Locate the cell with the specified text and output its [X, Y] center coordinate. 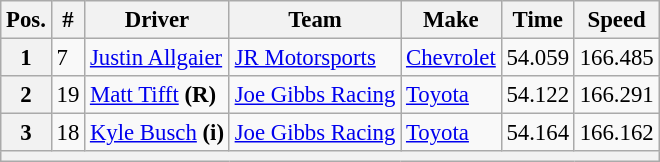
Matt Tifft (R) [158, 95]
# [68, 20]
3 [26, 133]
166.162 [616, 133]
166.485 [616, 58]
Time [538, 20]
Kyle Busch (i) [158, 133]
Team [314, 20]
19 [68, 95]
54.122 [538, 95]
Driver [158, 20]
Make [451, 20]
Justin Allgaier [158, 58]
Speed [616, 20]
166.291 [616, 95]
7 [68, 58]
JR Motorsports [314, 58]
2 [26, 95]
54.059 [538, 58]
18 [68, 133]
1 [26, 58]
Pos. [26, 20]
Chevrolet [451, 58]
54.164 [538, 133]
